Output the (x, y) coordinate of the center of the cell containing the given text.  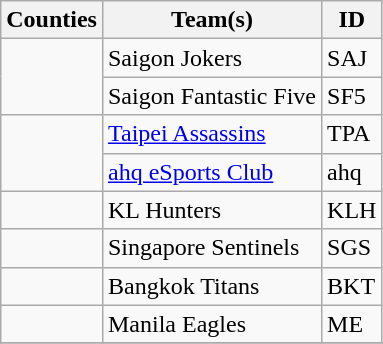
BKT (352, 286)
ahq eSports Club (212, 172)
SGS (352, 248)
Saigon Fantastic Five (212, 96)
Team(s) (212, 20)
TPA (352, 134)
ID (352, 20)
Taipei Assassins (212, 134)
Bangkok Titans (212, 286)
ME (352, 324)
KL Hunters (212, 210)
Manila Eagles (212, 324)
KLH (352, 210)
SAJ (352, 58)
Counties (52, 20)
Saigon Jokers (212, 58)
Singapore Sentinels (212, 248)
ahq (352, 172)
SF5 (352, 96)
